Return (x, y) of the center of cell containing provided text 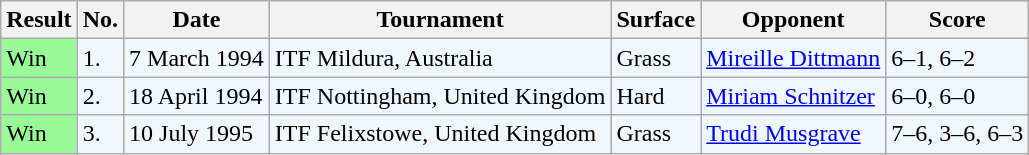
Tournament (440, 20)
2. (100, 96)
ITF Nottingham, United Kingdom (440, 96)
No. (100, 20)
Miriam Schnitzer (794, 96)
18 April 1994 (197, 96)
Opponent (794, 20)
Result (39, 20)
ITF Felixstowe, United Kingdom (440, 134)
6–1, 6–2 (958, 58)
Score (958, 20)
10 July 1995 (197, 134)
1. (100, 58)
7 March 1994 (197, 58)
ITF Mildura, Australia (440, 58)
Trudi Musgrave (794, 134)
3. (100, 134)
6–0, 6–0 (958, 96)
Hard (656, 96)
Surface (656, 20)
Date (197, 20)
7–6, 3–6, 6–3 (958, 134)
Mireille Dittmann (794, 58)
